Pinpoint the cell where the given text exists, returning its (x, y) midpoint coordinate. 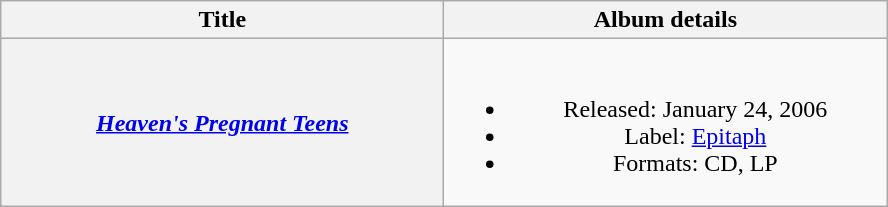
Album details (666, 20)
Title (222, 20)
Heaven's Pregnant Teens (222, 122)
Released: January 24, 2006Label: EpitaphFormats: CD, LP (666, 122)
